Scan for the cell matching the given text and deliver its [x, y] coordinate at center. 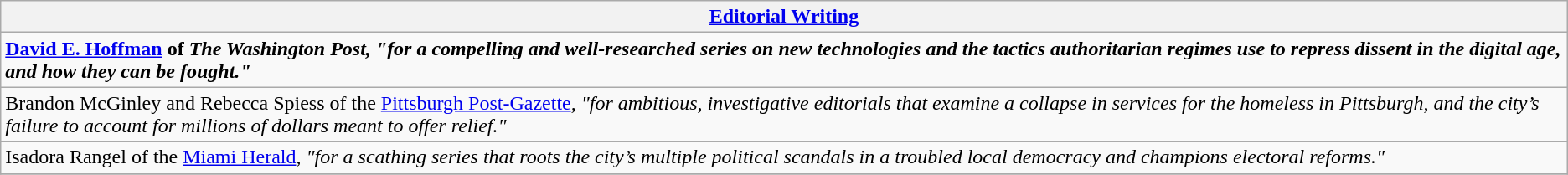
Editorial Writing [784, 17]
